Identify which cell holds the provided text, then report its (X, Y) central coordinate. 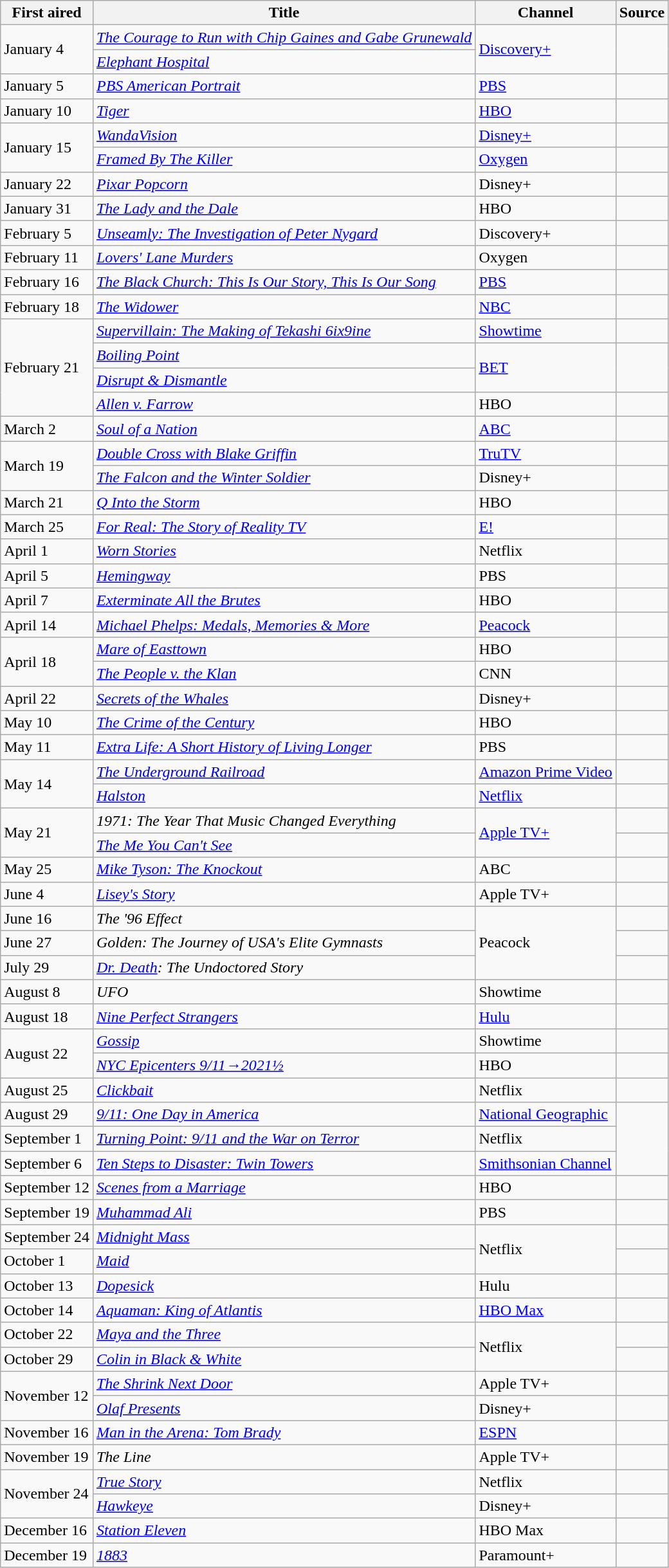
Man in the Arena: Tom Brady (284, 1432)
January 5 (47, 86)
November 12 (47, 1396)
Golden: The Journey of USA's Elite Gymnasts (284, 943)
NBC (545, 307)
June 4 (47, 894)
Michael Phelps: Medals, Memories & More (284, 624)
Maid (284, 1261)
Supervillain: The Making of Tekashi 6ix9ine (284, 331)
May 11 (47, 747)
April 14 (47, 624)
Scenes from a Marriage (284, 1188)
April 5 (47, 576)
For Real: The Story of Reality TV (284, 527)
The Me You Can't See (284, 845)
August 8 (47, 992)
Unseamly: The Investigation of Peter Nygard (284, 233)
September 12 (47, 1188)
Dr. Death: The Undoctored Story (284, 967)
January 31 (47, 208)
UFO (284, 992)
The Lady and the Dale (284, 208)
Boiling Point (284, 356)
Hemingway (284, 576)
Lisey's Story (284, 894)
The Shrink Next Door (284, 1383)
January 15 (47, 147)
September 19 (47, 1212)
November 19 (47, 1457)
December 16 (47, 1531)
Secrets of the Whales (284, 698)
ESPN (545, 1432)
Halston (284, 796)
April 18 (47, 661)
Lovers' Lane Murders (284, 257)
September 1 (47, 1139)
The Underground Railroad (284, 772)
Allen v. Farrow (284, 405)
November 16 (47, 1432)
February 21 (47, 368)
Clickbait (284, 1090)
Amazon Prime Video (545, 772)
March 25 (47, 527)
March 19 (47, 466)
August 29 (47, 1115)
January 4 (47, 50)
The Black Church: This Is Our Story, This Is Our Song (284, 282)
The People v. the Klan (284, 673)
May 25 (47, 870)
October 22 (47, 1335)
April 7 (47, 600)
November 24 (47, 1493)
Muhammad Ali (284, 1212)
June 27 (47, 943)
July 29 (47, 967)
1883 (284, 1555)
August 22 (47, 1053)
The Widower (284, 307)
September 6 (47, 1163)
Turning Point: 9/11 and the War on Terror (284, 1139)
Q Into the Storm (284, 502)
Paramount+ (545, 1555)
May 21 (47, 833)
CNN (545, 673)
Extra Life: A Short History of Living Longer (284, 747)
December 19 (47, 1555)
The Falcon and the Winter Soldier (284, 478)
Midnight Mass (284, 1237)
WandaVision (284, 135)
Soul of a Nation (284, 429)
Station Eleven (284, 1531)
Olaf Presents (284, 1408)
October 14 (47, 1310)
January 22 (47, 184)
PBS American Portrait (284, 86)
First aired (47, 13)
NYC Epicenters 9/11→2021½ (284, 1065)
October 1 (47, 1261)
February 11 (47, 257)
February 16 (47, 282)
Mike Tyson: The Knockout (284, 870)
The '96 Effect (284, 918)
March 2 (47, 429)
The Crime of the Century (284, 723)
February 18 (47, 307)
E! (545, 527)
September 24 (47, 1237)
The Line (284, 1457)
April 1 (47, 551)
Dopesick (284, 1286)
Hawkeye (284, 1506)
Worn Stories (284, 551)
Source (642, 13)
Channel (545, 13)
Nine Perfect Strangers (284, 1016)
March 21 (47, 502)
Framed By The Killer (284, 160)
National Geographic (545, 1115)
Title (284, 13)
Double Cross with Blake Griffin (284, 453)
Ten Steps to Disaster: Twin Towers (284, 1163)
January 10 (47, 111)
9/11: One Day in America (284, 1115)
October 29 (47, 1359)
Smithsonian Channel (545, 1163)
October 13 (47, 1286)
Tiger (284, 111)
Exterminate All the Brutes (284, 600)
Pixar Popcorn (284, 184)
True Story (284, 1481)
June 16 (47, 918)
TruTV (545, 453)
BET (545, 368)
Gossip (284, 1041)
May 14 (47, 784)
August 18 (47, 1016)
Colin in Black & White (284, 1359)
August 25 (47, 1090)
February 5 (47, 233)
Mare of Easttown (284, 649)
Disrupt & Dismantle (284, 380)
The Courage to Run with Chip Gaines and Gabe Grunewald (284, 37)
Elephant Hospital (284, 62)
Aquaman: King of Atlantis (284, 1310)
1971: The Year That Music Changed Everything (284, 821)
May 10 (47, 723)
April 22 (47, 698)
Maya and the Three (284, 1335)
